From the cell containing the given text, extract its center point as (x, y) coordinate. 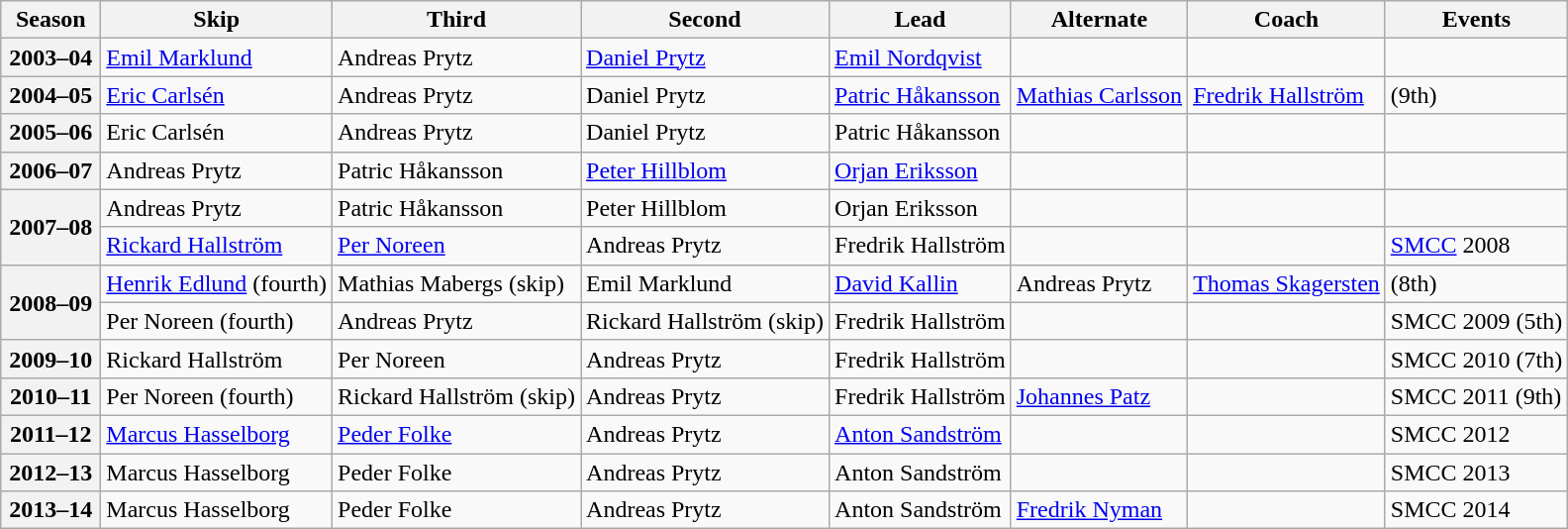
SMCC 2009 (5th) (1476, 321)
Johannes Patz (1099, 396)
SMCC 2012 (1476, 434)
Season (51, 20)
Second (705, 20)
2005–06 (51, 133)
SMCC 2013 (1476, 473)
Events (1476, 20)
Fredrik Nyman (1099, 510)
David Kallin (921, 283)
Henrik Edlund (fourth) (217, 283)
2004–05 (51, 95)
Emil Nordqvist (921, 57)
Thomas Skagersten (1287, 283)
2013–14 (51, 510)
SMCC 2008 (1476, 246)
SMCC 2010 (7th) (1476, 359)
2006–07 (51, 170)
Mathias Carlsson (1099, 95)
Coach (1287, 20)
2010–11 (51, 396)
SMCC 2014 (1476, 510)
2011–12 (51, 434)
(8th) (1476, 283)
Alternate (1099, 20)
2009–10 (51, 359)
2012–13 (51, 473)
Third (457, 20)
(9th) (1476, 95)
2008–09 (51, 302)
2007–08 (51, 227)
Skip (217, 20)
Lead (921, 20)
SMCC 2011 (9th) (1476, 396)
2003–04 (51, 57)
Mathias Mabergs (skip) (457, 283)
